Capture the cell that displays the provided text and extract its [X, Y] central coordinate. 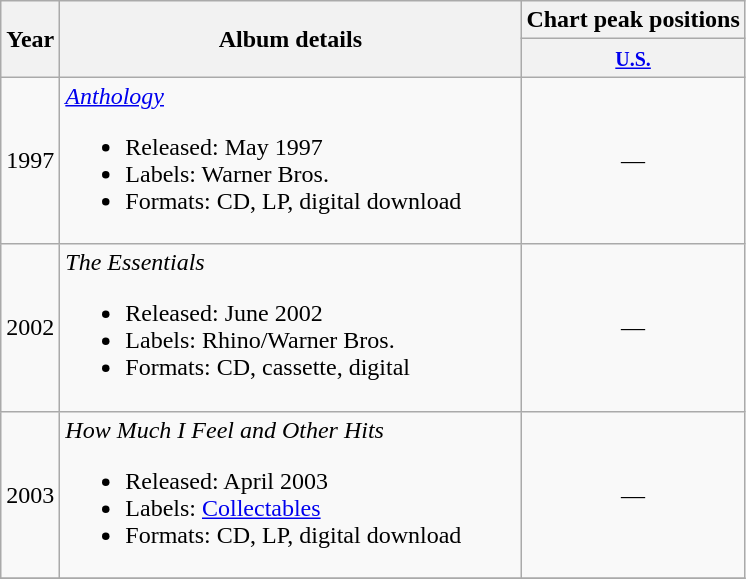
How Much I Feel and Other HitsReleased: April 2003Labels: CollectablesFormats: CD, LP, digital download [290, 494]
AnthologyReleased: May 1997Labels: Warner Bros.Formats: CD, LP, digital download [290, 160]
The EssentialsReleased: June 2002Labels: Rhino/Warner Bros.Formats: CD, cassette, digital [290, 328]
Chart peak positions [633, 20]
2002 [30, 328]
2003 [30, 494]
1997 [30, 160]
Album details [290, 39]
U.S. [633, 58]
Year [30, 39]
